Return [X, Y] of the center of cell containing provided text 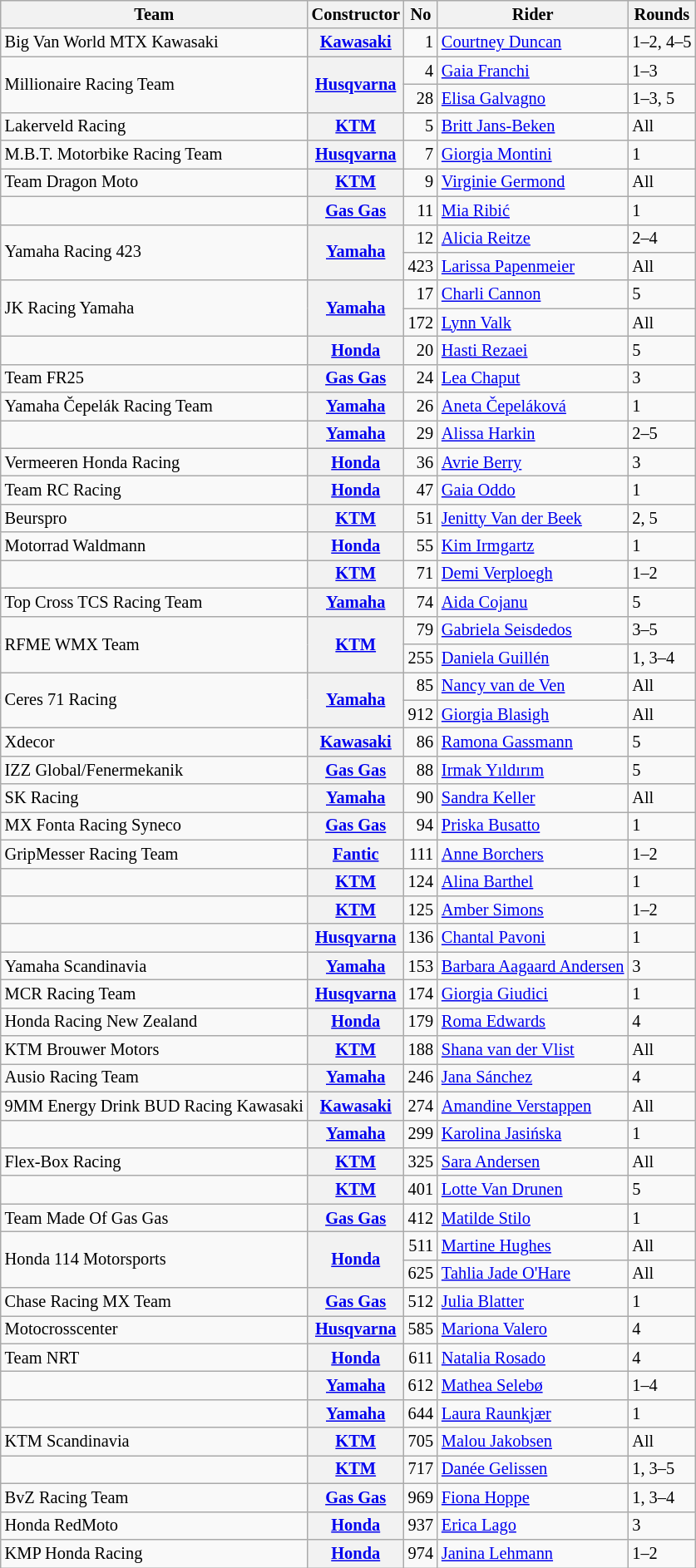
Lotte Van Drunen [532, 1190]
172 [421, 323]
Yamaha Racing 423 [155, 253]
RFME WMX Team [155, 643]
Aida Cojanu [532, 602]
Roma Edwards [532, 1022]
Lakerveld Racing [155, 126]
Amber Simons [532, 910]
29 [421, 434]
Hasti Rezaei [532, 350]
Daniela Guillén [532, 658]
71 [421, 574]
188 [421, 1050]
Danée Gelissen [532, 1469]
2–5 [662, 434]
937 [421, 1526]
Fiona Hoppe [532, 1497]
Elisa Galvagno [532, 98]
11 [421, 210]
912 [421, 714]
74 [421, 602]
Giorgia Montini [532, 155]
Demi Verploegh [532, 574]
No [421, 14]
136 [421, 938]
Sandra Keller [532, 798]
Motorrad Waldmann [155, 546]
612 [421, 1386]
Natalia Rosado [532, 1358]
Honda 114 Motorsports [155, 1259]
Gaia Oddo [532, 490]
Lea Chaput [532, 378]
85 [421, 686]
511 [421, 1245]
423 [421, 266]
Giorgia Giudici [532, 994]
Chantal Pavoni [532, 938]
Priska Busatto [532, 826]
26 [421, 407]
Beurspro [155, 518]
Karolina Jasińska [532, 1134]
Anne Borchers [532, 854]
36 [421, 462]
Alina Barthel [532, 882]
Ausio Racing Team [155, 1077]
611 [421, 1358]
255 [421, 658]
79 [421, 630]
Xdecor [155, 742]
Ramona Gassmann [532, 742]
2–4 [662, 239]
974 [421, 1553]
Malou Jakobsen [532, 1442]
47 [421, 490]
705 [421, 1442]
86 [421, 742]
Team FR25 [155, 378]
Tahlia Jade O'Hare [532, 1274]
JK Racing Yamaha [155, 308]
55 [421, 546]
KTM Scandinavia [155, 1442]
Aneta Čepeláková [532, 407]
299 [421, 1134]
IZZ Global/Fenermekanik [155, 770]
9MM Energy Drink BUD Racing Kawasaki [155, 1106]
M.B.T. Motorbike Racing Team [155, 155]
KTM Brouwer Motors [155, 1050]
Lynn Valk [532, 323]
Nancy van de Ven [532, 686]
Yamaha Scandinavia [155, 966]
KMP Honda Racing [155, 1553]
28 [421, 98]
Rider [532, 14]
1–4 [662, 1386]
Team RC Racing [155, 490]
Top Cross TCS Racing Team [155, 602]
Kim Irmgartz [532, 546]
1, 3–5 [662, 1469]
Giorgia Blasigh [532, 714]
88 [421, 770]
125 [421, 910]
Janina Lehmann [532, 1553]
Gaia Franchi [532, 71]
Team NRT [155, 1358]
Alissa Harkin [532, 434]
Jana Sánchez [532, 1077]
Martine Hughes [532, 1245]
Barbara Aagaard Andersen [532, 966]
1–3, 5 [662, 98]
Constructor [356, 14]
512 [421, 1302]
Matilde Stilo [532, 1218]
Britt Jans-Beken [532, 126]
Jenitty Van der Beek [532, 518]
Vermeeren Honda Racing [155, 462]
Flex-Box Racing [155, 1161]
111 [421, 854]
BvZ Racing Team [155, 1497]
Mia Ribić [532, 210]
644 [421, 1413]
Julia Blatter [532, 1302]
717 [421, 1469]
3–5 [662, 630]
94 [421, 826]
Millionaire Racing Team [155, 85]
Team Dragon Moto [155, 182]
174 [421, 994]
Gabriela Seisdedos [532, 630]
7 [421, 155]
17 [421, 294]
12 [421, 239]
Ceres 71 Racing [155, 700]
Fantic [356, 854]
Avrie Berry [532, 462]
401 [421, 1190]
Motocrosscenter [155, 1329]
1–2, 4–5 [662, 42]
124 [421, 882]
625 [421, 1274]
Alicia Reitze [532, 239]
Rounds [662, 14]
Larissa Papenmeier [532, 266]
Team [155, 14]
969 [421, 1497]
Virginie Germond [532, 182]
Charli Cannon [532, 294]
Irmak Yıldırım [532, 770]
MX Fonta Racing Syneco [155, 826]
GripMesser Racing Team [155, 854]
Mathea Selebø [532, 1386]
51 [421, 518]
179 [421, 1022]
Mariona Valero [532, 1329]
1–3 [662, 71]
246 [421, 1077]
585 [421, 1329]
90 [421, 798]
SK Racing [155, 798]
Team Made Of Gas Gas [155, 1218]
Honda Racing New Zealand [155, 1022]
Amandine Verstappen [532, 1106]
9 [421, 182]
2, 5 [662, 518]
Shana van der Vlist [532, 1050]
153 [421, 966]
Sara Andersen [532, 1161]
20 [421, 350]
Courtney Duncan [532, 42]
412 [421, 1218]
Laura Raunkjær [532, 1413]
Erica Lago [532, 1526]
325 [421, 1161]
MCR Racing Team [155, 994]
274 [421, 1106]
Yamaha Čepelák Racing Team [155, 407]
Honda RedMoto [155, 1526]
24 [421, 378]
Big Van World MTX Kawasaki [155, 42]
Chase Racing MX Team [155, 1302]
